Scan for the cell matching the given text and deliver its (x, y) coordinate at center. 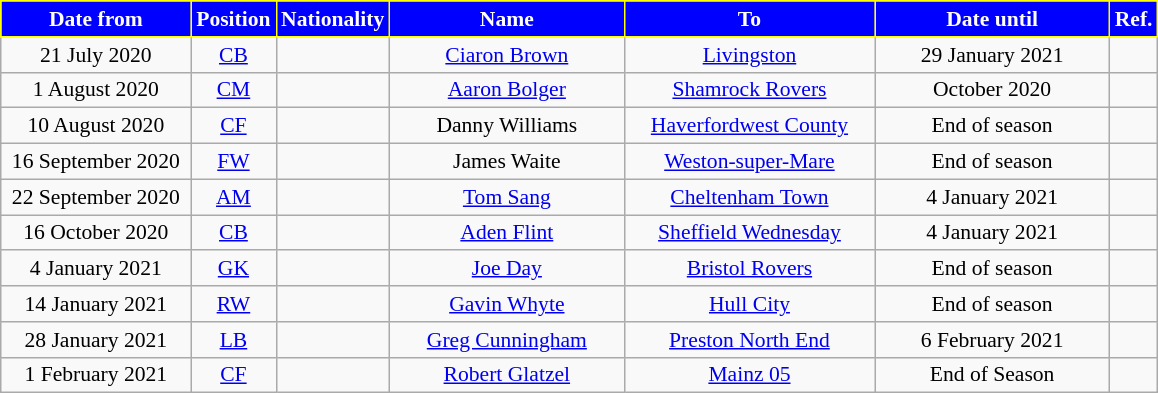
Date until (992, 19)
Aden Flint (506, 233)
Joe Day (506, 269)
Danny Williams (506, 126)
FW (234, 162)
Cheltenham Town (749, 197)
To (749, 19)
RW (234, 304)
29 January 2021 (992, 55)
October 2020 (992, 90)
Bristol Rovers (749, 269)
CM (234, 90)
16 September 2020 (96, 162)
Weston-super-Mare (749, 162)
Hull City (749, 304)
22 September 2020 (96, 197)
Haverfordwest County (749, 126)
James Waite (506, 162)
Mainz 05 (749, 375)
Tom Sang (506, 197)
GK (234, 269)
Livingston (749, 55)
Gavin Whyte (506, 304)
Sheffield Wednesday (749, 233)
Position (234, 19)
Aaron Bolger (506, 90)
End of Season (992, 375)
AM (234, 197)
Greg Cunningham (506, 340)
Ref. (1134, 19)
10 August 2020 (96, 126)
Ciaron Brown (506, 55)
Name (506, 19)
Date from (96, 19)
14 January 2021 (96, 304)
1 February 2021 (96, 375)
28 January 2021 (96, 340)
Robert Glatzel (506, 375)
6 February 2021 (992, 340)
16 October 2020 (96, 233)
Preston North End (749, 340)
21 July 2020 (96, 55)
LB (234, 340)
Nationality (332, 19)
1 August 2020 (96, 90)
Shamrock Rovers (749, 90)
